Find where the given text appears and provide that cell's center as [X, Y] coordinate. 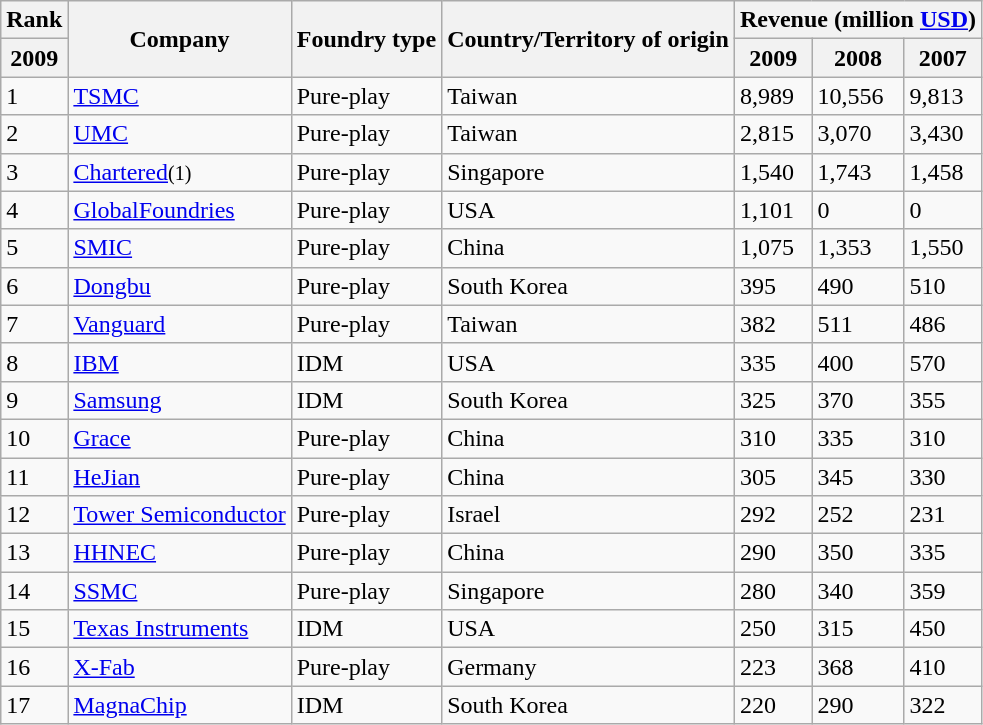
17 [34, 705]
SMIC [180, 248]
1,550 [943, 248]
Germany [588, 667]
10 [34, 438]
490 [858, 286]
1,540 [773, 172]
9 [34, 400]
HeJian [180, 477]
HHNEC [180, 553]
3 [34, 172]
Grace [180, 438]
9,813 [943, 96]
6 [34, 286]
305 [773, 477]
1,101 [773, 210]
1,743 [858, 172]
3,070 [858, 134]
355 [943, 400]
Foundry type [366, 39]
14 [34, 591]
GlobalFoundries [180, 210]
8 [34, 362]
2008 [858, 58]
IBM [180, 362]
250 [773, 629]
16 [34, 667]
2007 [943, 58]
Rank [34, 20]
220 [773, 705]
8,989 [773, 96]
MagnaChip [180, 705]
350 [858, 553]
382 [773, 324]
Samsung [180, 400]
345 [858, 477]
X-Fab [180, 667]
7 [34, 324]
UMC [180, 134]
Chartered(1) [180, 172]
511 [858, 324]
330 [943, 477]
1,458 [943, 172]
252 [858, 515]
SSMC [180, 591]
TSMC [180, 96]
395 [773, 286]
3,430 [943, 134]
292 [773, 515]
Revenue (million USD) [858, 20]
12 [34, 515]
370 [858, 400]
359 [943, 591]
10,556 [858, 96]
231 [943, 515]
2 [34, 134]
11 [34, 477]
2,815 [773, 134]
15 [34, 629]
Dongbu [180, 286]
13 [34, 553]
486 [943, 324]
315 [858, 629]
450 [943, 629]
4 [34, 210]
1,353 [858, 248]
Company [180, 39]
322 [943, 705]
340 [858, 591]
325 [773, 400]
400 [858, 362]
1 [34, 96]
570 [943, 362]
Texas Instruments [180, 629]
410 [943, 667]
368 [858, 667]
Israel [588, 515]
5 [34, 248]
1,075 [773, 248]
Tower Semiconductor [180, 515]
510 [943, 286]
223 [773, 667]
280 [773, 591]
Country/Territory of origin [588, 39]
Vanguard [180, 324]
